Return (X, Y) of the center of cell containing provided text 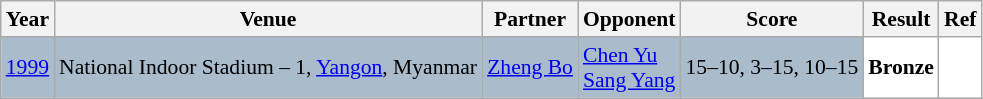
Partner (530, 19)
Zheng Bo (530, 68)
15–10, 3–15, 10–15 (772, 68)
Year (28, 19)
Result (901, 19)
Opponent (630, 19)
Score (772, 19)
Ref (960, 19)
Venue (268, 19)
Chen Yu Sang Yang (630, 68)
1999 (28, 68)
National Indoor Stadium – 1, Yangon, Myanmar (268, 68)
Bronze (901, 68)
